From the cell containing the given text, extract its center point as (X, Y) coordinate. 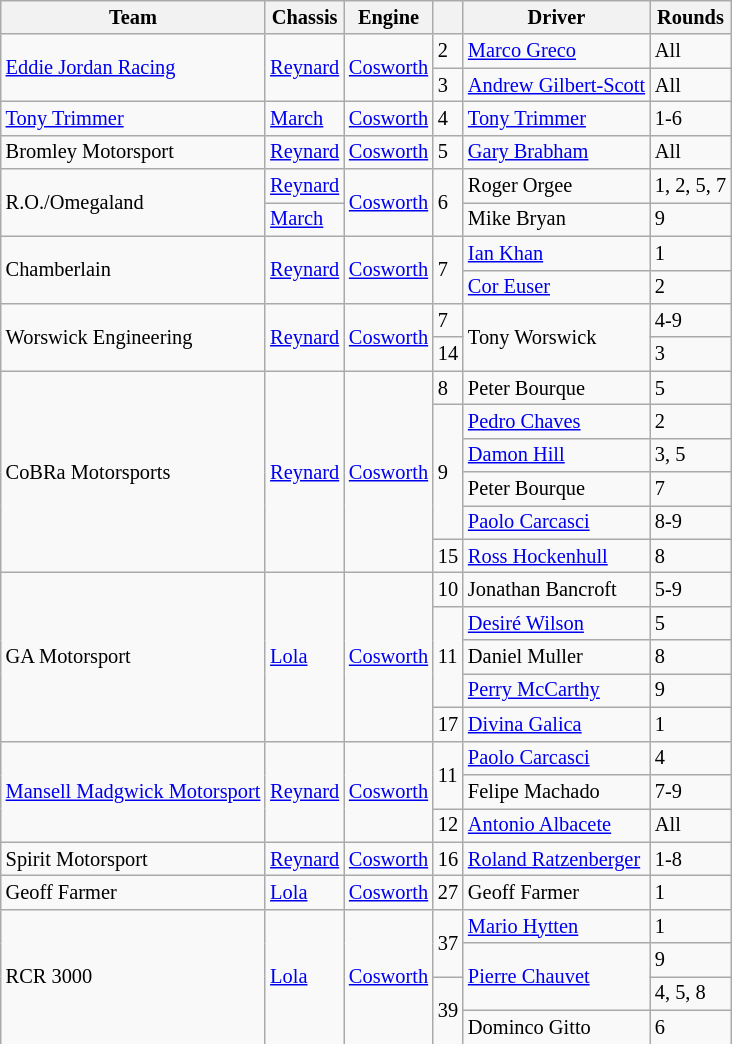
Mike Bryan (556, 219)
Pedro Chaves (556, 421)
Cor Euser (556, 287)
Divina Galica (556, 724)
GA Motorsport (134, 656)
Pierre Chauvet (556, 976)
Jonathan Bancroft (556, 589)
4, 5, 8 (690, 993)
Roger Orgee (556, 186)
Antonio Albacete (556, 825)
Spirit Motorsport (134, 859)
1-6 (690, 118)
Daniel Muller (556, 657)
27 (448, 892)
Chassis (304, 17)
Bromley Motorsport (134, 152)
Mario Hytten (556, 926)
16 (448, 859)
Gary Brabham (556, 152)
4-9 (690, 320)
Desiré Wilson (556, 623)
Eddie Jordan Racing (134, 68)
Driver (556, 17)
Ross Hockenhull (556, 556)
1-8 (690, 859)
Ian Khan (556, 253)
15 (448, 556)
17 (448, 724)
3, 5 (690, 455)
14 (448, 354)
10 (448, 589)
Roland Ratzenberger (556, 859)
Chamberlain (134, 270)
39 (448, 1010)
Felipe Machado (556, 791)
Perry McCarthy (556, 690)
Rounds (690, 17)
Team (134, 17)
1, 2, 5, 7 (690, 186)
CoBRa Motorsports (134, 472)
37 (448, 942)
5-9 (690, 589)
Damon Hill (556, 455)
12 (448, 825)
Engine (388, 17)
7-9 (690, 791)
RCR 3000 (134, 976)
Tony Worswick (556, 336)
Mansell Madgwick Motorsport (134, 792)
Andrew Gilbert-Scott (556, 85)
8-9 (690, 522)
Marco Greco (556, 51)
Dominco Gitto (556, 1027)
Worswick Engineering (134, 336)
R.O./Omegaland (134, 202)
